Extract the (X, Y) coordinate from the center of the cell holding the provided text.  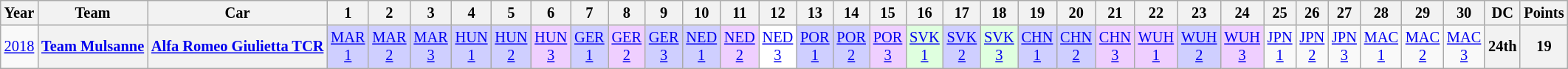
MAC2 (1423, 47)
16 (924, 13)
12 (778, 13)
HUN2 (511, 47)
MAC3 (1464, 47)
Alfa Romeo Giulietta TCR (238, 47)
30 (1464, 13)
DC (1502, 13)
MAR1 (348, 47)
GER1 (589, 47)
9 (664, 13)
WUH1 (1156, 47)
MAC1 (1381, 47)
MAR2 (389, 47)
Points (1544, 13)
Team Mulsanne (93, 47)
15 (887, 13)
28 (1381, 13)
24th (1502, 47)
SVK2 (962, 47)
NED1 (701, 47)
1 (348, 13)
18 (999, 13)
POR3 (887, 47)
17 (962, 13)
CHN1 (1038, 47)
20 (1076, 13)
GER3 (664, 47)
22 (1156, 13)
7 (589, 13)
5 (511, 13)
JPN2 (1312, 47)
Car (238, 13)
4 (472, 13)
13 (815, 13)
24 (1242, 13)
29 (1423, 13)
6 (551, 13)
MAR3 (430, 47)
CHN2 (1076, 47)
25 (1280, 13)
HUN1 (472, 47)
Team (93, 13)
2018 (19, 47)
NED3 (778, 47)
8 (627, 13)
CHN3 (1115, 47)
GER2 (627, 47)
POR1 (815, 47)
26 (1312, 13)
3 (430, 13)
27 (1344, 13)
Year (19, 13)
JPN3 (1344, 47)
HUN3 (551, 47)
WUH3 (1242, 47)
10 (701, 13)
POR2 (852, 47)
2 (389, 13)
11 (740, 13)
WUH2 (1199, 47)
JPN1 (1280, 47)
21 (1115, 13)
23 (1199, 13)
NED2 (740, 47)
14 (852, 13)
SVK3 (999, 47)
SVK1 (924, 47)
